Scan for the cell matching the given text and deliver its [X, Y] coordinate at center. 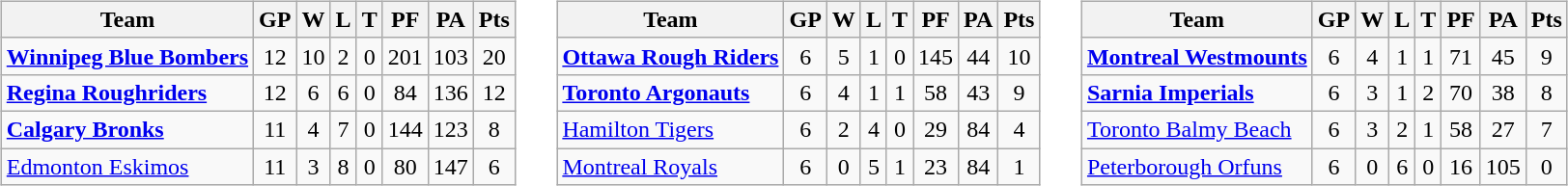
71 [1461, 56]
45 [1502, 56]
23 [937, 167]
Ottawa Rough Riders [670, 56]
Regina Roughriders [127, 93]
Edmonton Eskimos [127, 167]
147 [450, 167]
43 [979, 93]
44 [979, 56]
20 [494, 56]
Toronto Argonauts [670, 93]
Peterborough Orfuns [1197, 167]
27 [1502, 129]
145 [937, 56]
80 [406, 167]
105 [1502, 167]
201 [406, 56]
144 [406, 129]
123 [450, 129]
70 [1461, 93]
Hamilton Tigers [670, 129]
38 [1502, 93]
Calgary Bronks [127, 129]
Montreal Royals [670, 167]
Winnipeg Blue Bombers [127, 56]
Sarnia Imperials [1197, 93]
16 [1461, 167]
Montreal Westmounts [1197, 56]
136 [450, 93]
103 [450, 56]
29 [937, 129]
Toronto Balmy Beach [1197, 129]
